Return the [x, y] coordinate for the center point of the cell that contains the specified text.  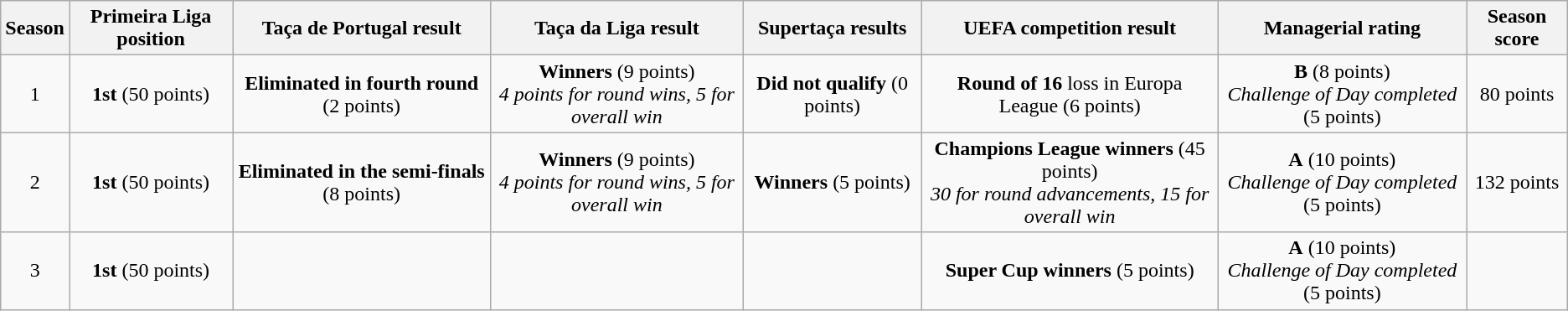
Taça da Liga result [616, 29]
80 points [1518, 94]
3 [35, 271]
UEFA competition result [1070, 29]
Managerial rating [1342, 29]
1 [35, 94]
Super Cup winners (5 points) [1070, 271]
Season [35, 29]
Did not qualify (0 points) [833, 94]
Eliminated in the semi-finals (8 points) [362, 183]
Eliminated in fourth round (2 points) [362, 94]
Champions League winners (45 points)30 for round advancements, 15 for overall win [1070, 183]
Primeira Liga position [151, 29]
2 [35, 183]
Winners (5 points) [833, 183]
Round of 16 loss in Europa League (6 points) [1070, 94]
Season score [1518, 29]
Supertaça results [833, 29]
132 points [1518, 183]
Taça de Portugal result [362, 29]
B (8 points)Challenge of Day completed (5 points) [1342, 94]
